Output the (X, Y) coordinate of the center of the cell containing the given text.  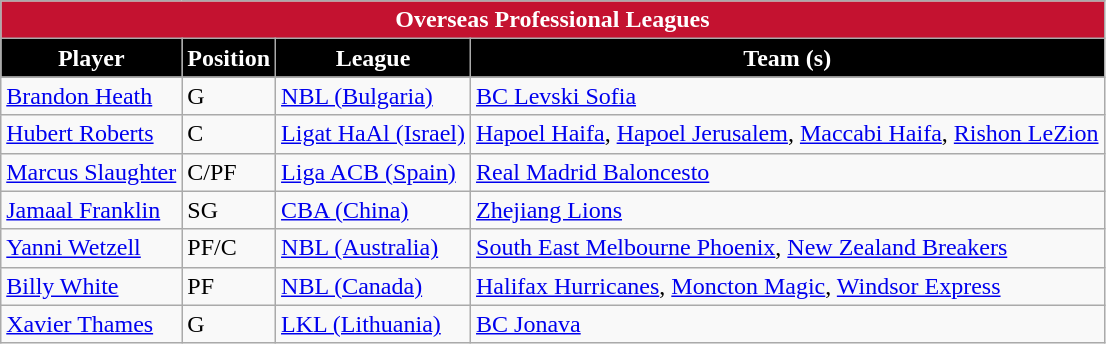
Brandon Heath (92, 96)
Ligat HaAl (Israel) (374, 134)
Zhejiang Lions (788, 210)
C (229, 134)
BC Levski Sofia (788, 96)
Team (s) (788, 58)
CBA (China) (374, 210)
C/PF (229, 172)
Position (229, 58)
PF/C (229, 248)
Yanni Wetzell (92, 248)
Hubert Roberts (92, 134)
Player (92, 58)
Jamaal Franklin (92, 210)
NBL (Australia) (374, 248)
NBL (Bulgaria) (374, 96)
PF (229, 286)
South East Melbourne Phoenix, New Zealand Breakers (788, 248)
Billy White (92, 286)
Halifax Hurricanes, Moncton Magic, Windsor Express (788, 286)
LKL (Lithuania) (374, 324)
League (374, 58)
Liga ACB (Spain) (374, 172)
Overseas Professional Leagues (552, 20)
Marcus Slaughter (92, 172)
SG (229, 210)
Real Madrid Baloncesto (788, 172)
Xavier Thames (92, 324)
NBL (Canada) (374, 286)
BC Jonava (788, 324)
Hapoel Haifa, Hapoel Jerusalem, Maccabi Haifa, Rishon LeZion (788, 134)
